Search for the cell housing the specified text and yield its (x, y) center coordinate. 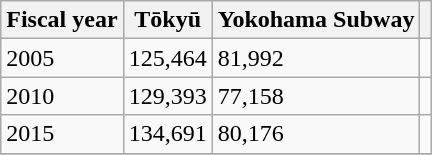
Yokohama Subway (316, 20)
Tōkyū (168, 20)
134,691 (168, 134)
125,464 (168, 58)
129,393 (168, 96)
2010 (62, 96)
80,176 (316, 134)
81,992 (316, 58)
Fiscal year (62, 20)
77,158 (316, 96)
2015 (62, 134)
2005 (62, 58)
